Determine the (X, Y) coordinate at the center of the cell enclosing the given text.  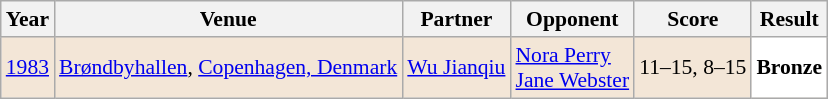
Score (692, 19)
Nora Perry Jane Webster (572, 68)
Partner (456, 19)
Brøndbyhallen, Copenhagen, Denmark (228, 68)
Bronze (789, 68)
Year (28, 19)
11–15, 8–15 (692, 68)
Opponent (572, 19)
Venue (228, 19)
1983 (28, 68)
Result (789, 19)
Wu Jianqiu (456, 68)
